Search for the cell housing the specified text and yield its (x, y) center coordinate. 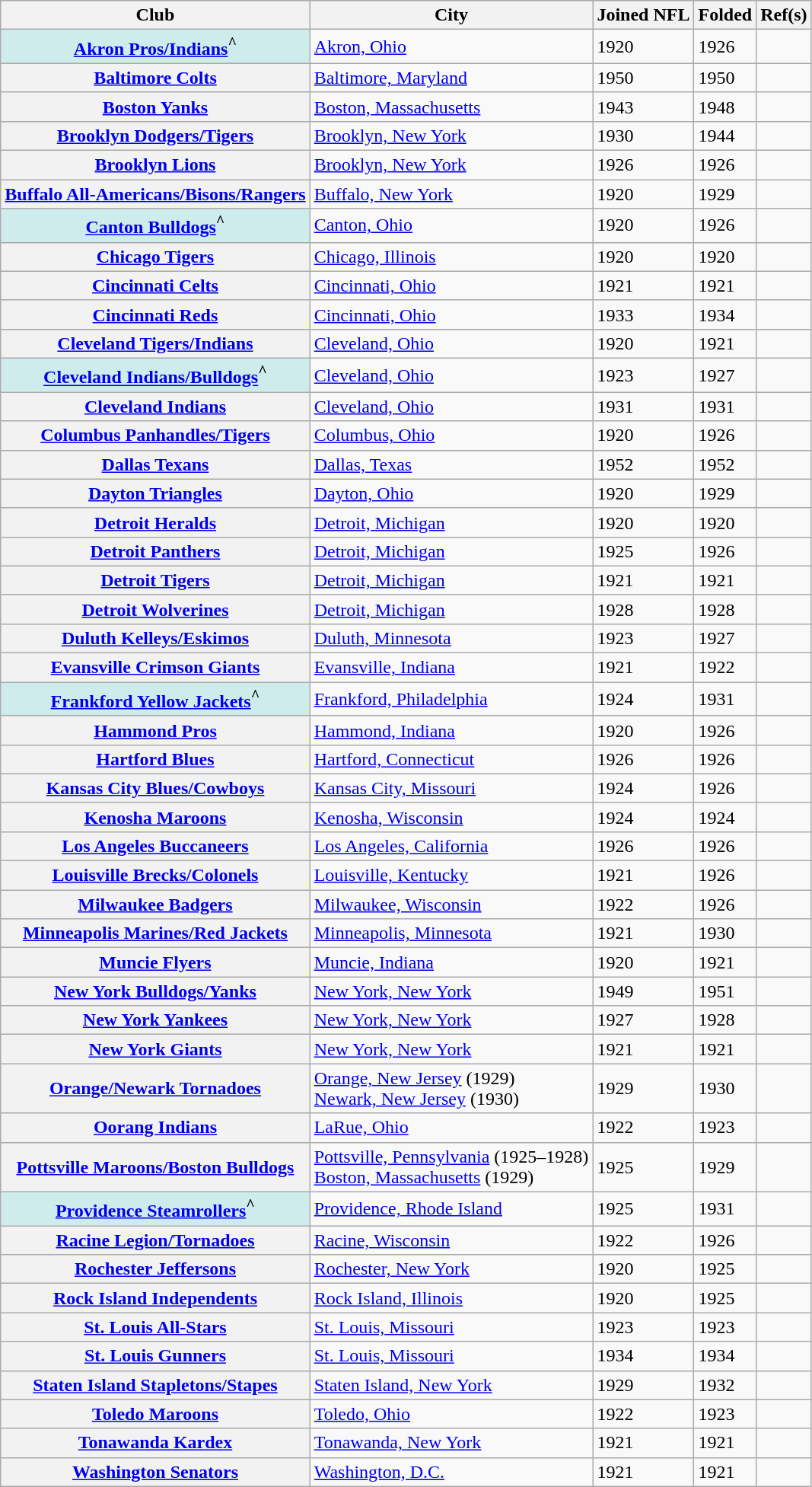
Canton Bulldogs^ (155, 225)
1948 (725, 107)
Duluth Kelleys/Eskimos (155, 639)
Washington Senators (155, 1472)
Canton, Ohio (451, 225)
Dallas, Texas (451, 464)
Cleveland Tigers/Indians (155, 343)
Akron, Ohio (451, 47)
Cincinnati Reds (155, 314)
Dallas Texans (155, 464)
Hammond Pros (155, 730)
Evansville Crimson Giants (155, 668)
Akron Pros/Indians^ (155, 47)
1933 (644, 314)
Rock Island, Illinois (451, 1298)
Toledo, Ohio (451, 1414)
Brooklyn Dodgers/Tigers (155, 136)
Providence, Rhode Island (451, 1209)
Milwaukee, Wisconsin (451, 905)
Muncie, Indiana (451, 962)
St. Louis All-Stars (155, 1327)
Racine Legion/Tornadoes (155, 1240)
Staten Island, New York (451, 1385)
Boston Yanks (155, 107)
Kenosha Maroons (155, 817)
Ref(s) (784, 15)
Providence Steamrollers^ (155, 1209)
Cleveland Indians/Bulldogs^ (155, 375)
Buffalo, New York (451, 194)
St. Louis Gunners (155, 1356)
Rochester Jeffersons (155, 1269)
Cleveland Indians (155, 407)
Staten Island Stapletons/Stapes (155, 1385)
Pottsville Maroons/Boston Bulldogs (155, 1166)
City (451, 15)
Washington, D.C. (451, 1472)
Muncie Flyers (155, 962)
Rochester, New York (451, 1269)
Chicago, Illinois (451, 257)
Hammond, Indiana (451, 730)
Kansas City Blues/Cowboys (155, 788)
1943 (644, 107)
Columbus Panhandles/Tigers (155, 436)
Detroit Heralds (155, 522)
Los Angeles Buccaneers (155, 846)
Orange, New Jersey (1929)Newark, New Jersey (1930) (451, 1089)
Frankford Yellow Jackets^ (155, 699)
Detroit Tigers (155, 580)
Kansas City, Missouri (451, 788)
1932 (725, 1385)
Joined NFL (644, 15)
Los Angeles, California (451, 846)
1944 (725, 136)
Hartford Blues (155, 759)
Brooklyn Lions (155, 165)
New York Bulldogs/Yanks (155, 991)
Club (155, 15)
Milwaukee Badgers (155, 905)
Minneapolis Marines/Red Jackets (155, 933)
Chicago Tigers (155, 257)
Tonawanda, New York (451, 1443)
Evansville, Indiana (451, 668)
New York Giants (155, 1049)
Louisville, Kentucky (451, 876)
Buffalo All-Americans/Bisons/Rangers (155, 194)
Folded (725, 15)
Tonawanda Kardex (155, 1443)
Hartford, Connecticut (451, 759)
Louisville Brecks/Colonels (155, 876)
New York Yankees (155, 1020)
Dayton, Ohio (451, 493)
Orange/Newark Tornadoes (155, 1089)
Kenosha, Wisconsin (451, 817)
1951 (725, 991)
Boston, Massachusetts (451, 107)
Cincinnati Celts (155, 286)
Rock Island Independents (155, 1298)
Oorang Indians (155, 1128)
Pottsville, Pennsylvania (1925–1928)Boston, Massachusetts (1929) (451, 1166)
Detroit Panthers (155, 551)
Minneapolis, Minnesota (451, 933)
LaRue, Ohio (451, 1128)
1949 (644, 991)
Baltimore, Maryland (451, 78)
Duluth, Minnesota (451, 639)
Dayton Triangles (155, 493)
Frankford, Philadelphia (451, 699)
Detroit Wolverines (155, 609)
Toledo Maroons (155, 1414)
Columbus, Ohio (451, 436)
Racine, Wisconsin (451, 1240)
Baltimore Colts (155, 78)
